Locate the cell with the specified text and output its [x, y] center coordinate. 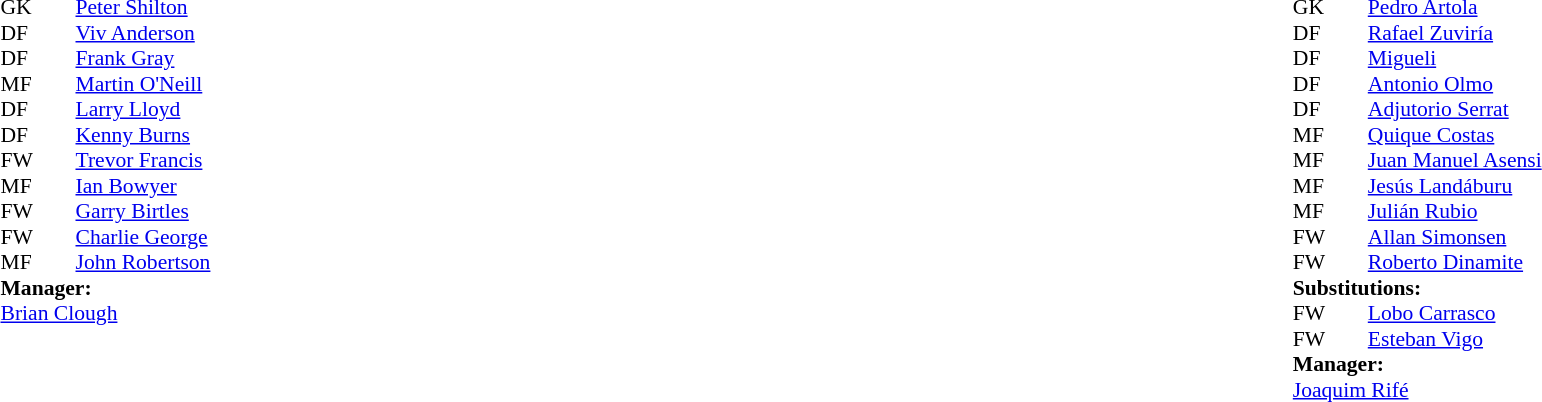
Martin O'Neill [144, 84]
Rafael Zuviría [1455, 33]
Esteban Vigo [1455, 339]
Migueli [1455, 59]
Roberto Dinamite [1455, 263]
John Robertson [144, 263]
Larry Lloyd [144, 109]
Viv Anderson [144, 33]
Adjutorio Serrat [1455, 109]
Brian Clough [105, 313]
Julián Rubio [1455, 211]
Ian Bowyer [144, 186]
Quique Costas [1455, 135]
Jesús Landáburu [1455, 186]
Frank Gray [144, 59]
Garry Birtles [144, 211]
Kenny Burns [144, 135]
Trevor Francis [144, 161]
Antonio Olmo [1455, 84]
Juan Manuel Asensi [1455, 161]
Charlie George [144, 237]
Substitutions: [1418, 288]
Allan Simonsen [1455, 237]
Lobo Carrasco [1455, 313]
